From the cell containing the given text, extract its center point as [x, y] coordinate. 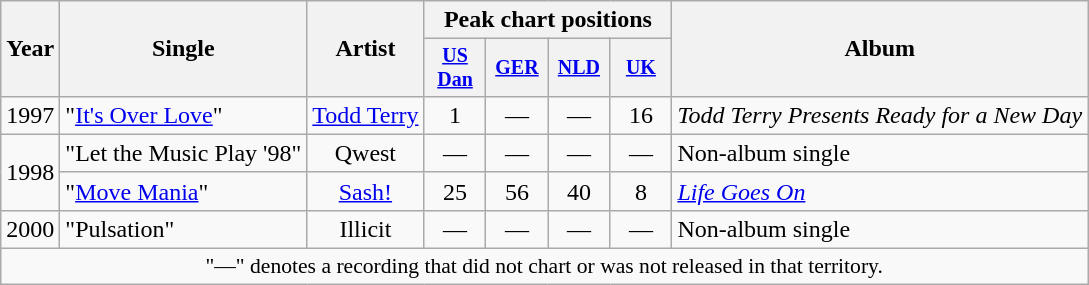
"Pulsation" [184, 229]
Year [30, 49]
"It's Over Love" [184, 115]
1998 [30, 172]
Qwest [366, 153]
2000 [30, 229]
"Move Mania" [184, 191]
25 [455, 191]
Single [184, 49]
Todd Terry [366, 115]
"—" denotes a recording that did not chart or was not released in that territory. [544, 267]
1997 [30, 115]
NLD [579, 68]
Sash! [366, 191]
GER [517, 68]
Artist [366, 49]
Life Goes On [880, 191]
Todd Terry Presents Ready for a New Day [880, 115]
Illicit [366, 229]
1 [455, 115]
56 [517, 191]
UK [641, 68]
USDan [455, 68]
Album [880, 49]
"Let the Music Play '98" [184, 153]
40 [579, 191]
8 [641, 191]
Peak chart positions [548, 20]
16 [641, 115]
